For the text-containing cell, return its midpoint in [X, Y] coordinate format. 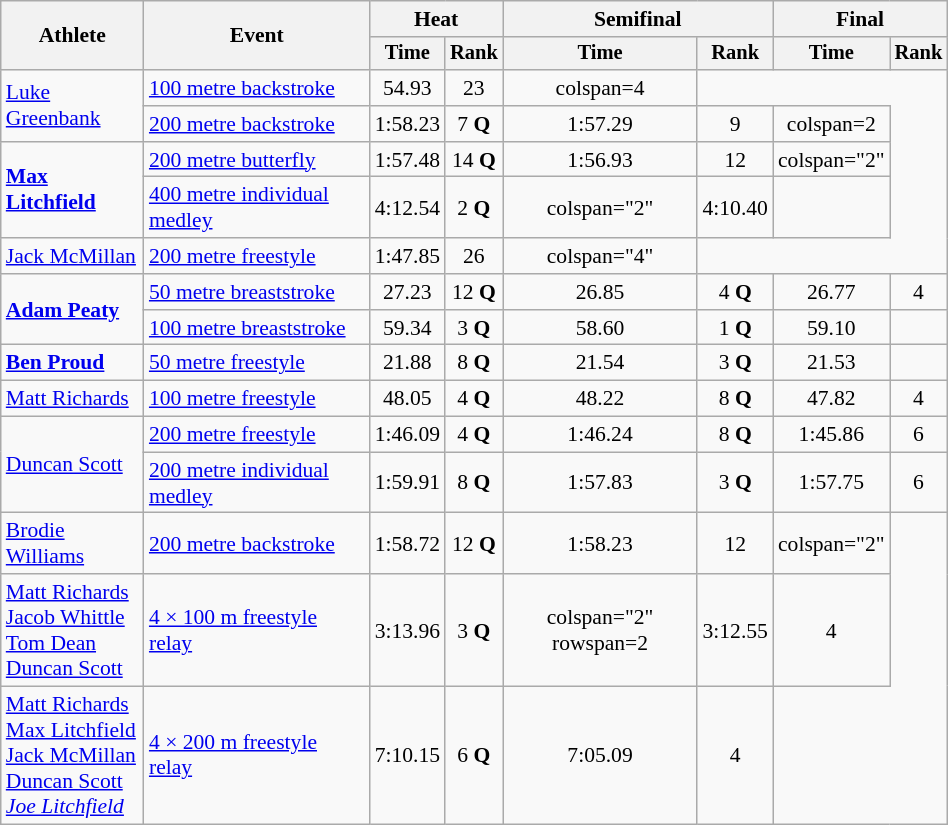
Ben Proud [72, 363]
59.10 [832, 328]
200 metre individual medley [257, 482]
200 metre butterfly [257, 160]
7 Q [474, 124]
1:59.91 [408, 482]
colspan="4" [600, 256]
21.53 [832, 363]
1:56.93 [600, 160]
colspan="2" rowspan=2 [600, 630]
colspan=4 [600, 88]
48.05 [408, 399]
3:13.96 [408, 630]
1:46.24 [600, 435]
23 [474, 88]
6 Q [474, 756]
400 metre individual medley [257, 208]
14 Q [474, 160]
50 metre breaststroke [257, 292]
1 Q [734, 328]
2 Q [474, 208]
Jack McMillan [72, 256]
4:10.40 [734, 208]
3:12.55 [734, 630]
Duncan Scott [72, 466]
4 × 100 m freestyle relay [257, 630]
48.22 [600, 399]
Max Litchfield [72, 190]
7:10.15 [408, 756]
100 metre freestyle [257, 399]
100 metre breaststroke [257, 328]
Matt Richards [72, 399]
21.54 [600, 363]
26.77 [832, 292]
1:57.29 [600, 124]
colspan=2 [832, 124]
1:45.86 [832, 435]
Matt RichardsMax Litchfield Jack McMillan Duncan ScottJoe Litchfield [72, 756]
Heat [436, 19]
Luke Greenbank [72, 106]
Semifinal [638, 19]
1:58.72 [408, 544]
Adam Peaty [72, 310]
59.34 [408, 328]
50 metre freestyle [257, 363]
Athlete [72, 36]
4 × 200 m freestyle relay [257, 756]
4:12.54 [408, 208]
1:47.85 [408, 256]
58.60 [600, 328]
26 [474, 256]
Event [257, 36]
1:57.75 [832, 482]
9 [734, 124]
Matt RichardsJacob WhittleTom Dean Duncan Scott [72, 630]
21.88 [408, 363]
Final [860, 19]
1:57.48 [408, 160]
47.82 [832, 399]
7:05.09 [600, 756]
27.23 [408, 292]
26.85 [600, 292]
54.93 [408, 88]
1:57.83 [600, 482]
1:46.09 [408, 435]
100 metre backstroke [257, 88]
Brodie Williams [72, 544]
